Output the (x, y) coordinate of the center of the cell containing the given text.  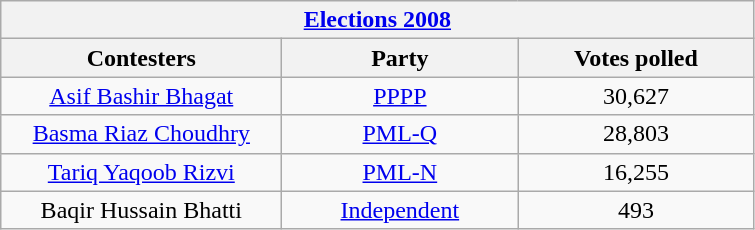
Baqir Hussain Bhatti (142, 210)
Tariq Yaqoob Rizvi (142, 172)
Party (400, 58)
Basma Riaz Choudhry (142, 134)
16,255 (636, 172)
28,803 (636, 134)
Asif Bashir Bhagat (142, 96)
Elections 2008 (378, 20)
PPPP (400, 96)
493 (636, 210)
PML-N (400, 172)
Votes polled (636, 58)
30,627 (636, 96)
Independent (400, 210)
Contesters (142, 58)
PML-Q (400, 134)
